Identify which cell holds the provided text, then report its [X, Y] central coordinate. 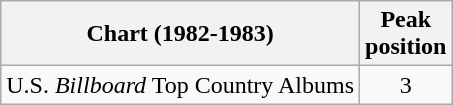
Peakposition [406, 34]
Chart (1982-1983) [180, 34]
3 [406, 85]
U.S. Billboard Top Country Albums [180, 85]
